From the cell containing the given text, extract its center point as (X, Y) coordinate. 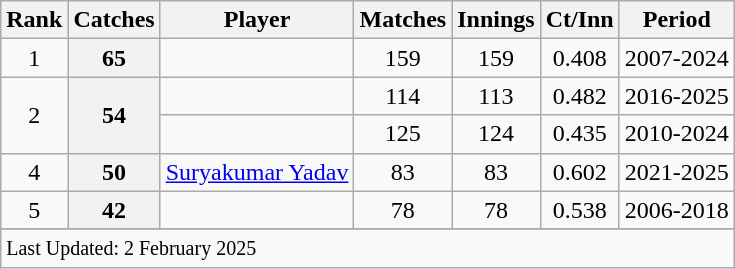
Rank (34, 20)
0.408 (580, 58)
Catches (114, 20)
54 (114, 115)
Ct/Inn (580, 20)
0.602 (580, 172)
0.538 (580, 210)
125 (403, 134)
2006-2018 (676, 210)
2021-2025 (676, 172)
5 (34, 210)
124 (496, 134)
Matches (403, 20)
Suryakumar Yadav (257, 172)
Last Updated: 2 February 2025 (368, 248)
0.435 (580, 134)
1 (34, 58)
Period (676, 20)
Innings (496, 20)
4 (34, 172)
114 (403, 96)
50 (114, 172)
2007-2024 (676, 58)
113 (496, 96)
2010-2024 (676, 134)
42 (114, 210)
2 (34, 115)
0.482 (580, 96)
Player (257, 20)
65 (114, 58)
2016-2025 (676, 96)
